Scan for the cell matching the given text and deliver its (X, Y) coordinate at center. 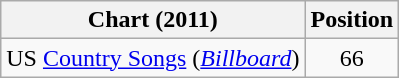
Chart (2011) (153, 20)
US Country Songs (Billboard) (153, 58)
66 (352, 58)
Position (352, 20)
